Pinpoint the cell where the given text exists, returning its [X, Y] midpoint coordinate. 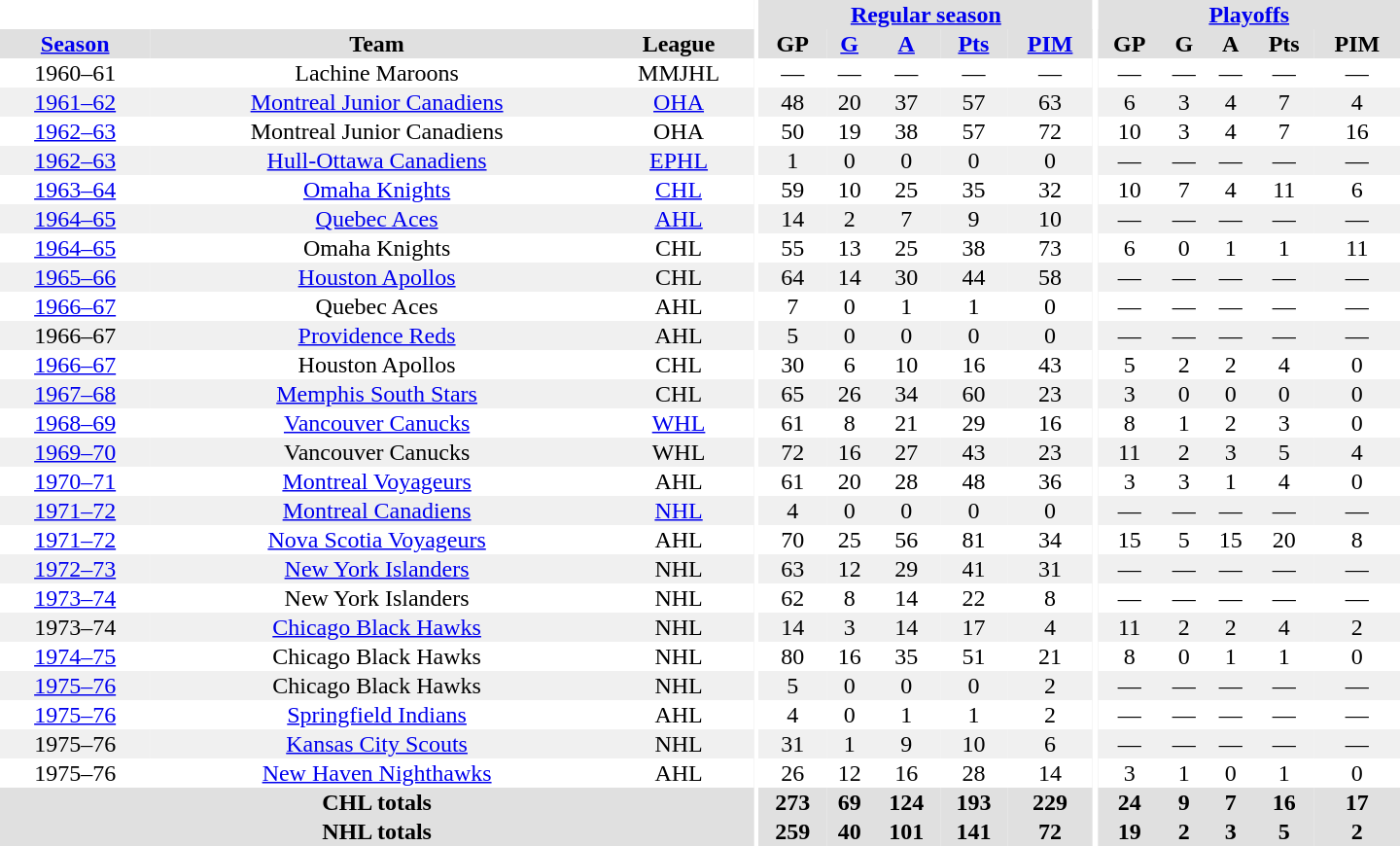
Providence Reds [377, 335]
141 [974, 831]
273 [793, 802]
1972–73 [75, 569]
CHL totals [377, 802]
32 [1050, 190]
EPHL [679, 160]
50 [793, 131]
Regular season [927, 15]
1967–68 [75, 394]
229 [1050, 802]
Team [377, 44]
51 [974, 656]
64 [793, 277]
41 [974, 569]
101 [906, 831]
69 [850, 802]
1969–70 [75, 452]
Kansas City Scouts [377, 744]
Montreal Canadiens [377, 511]
59 [793, 190]
56 [906, 540]
44 [974, 277]
80 [793, 656]
Lachine Maroons [377, 73]
Springfield Indians [377, 715]
13 [850, 248]
65 [793, 394]
Memphis South Stars [377, 394]
36 [1050, 481]
NHL totals [377, 831]
Nova Scotia Voyageurs [377, 540]
1960–61 [75, 73]
73 [1050, 248]
27 [906, 452]
League [679, 44]
37 [906, 102]
40 [850, 831]
1963–64 [75, 190]
Season [75, 44]
1974–75 [75, 656]
New Haven Nighthawks [377, 773]
Hull-Ottawa Canadiens [377, 160]
24 [1129, 802]
Montreal Voyageurs [377, 481]
60 [974, 394]
1965–66 [75, 277]
1961–62 [75, 102]
1968–69 [75, 423]
58 [1050, 277]
62 [793, 598]
Playoffs [1248, 15]
259 [793, 831]
193 [974, 802]
70 [793, 540]
81 [974, 540]
1970–71 [75, 481]
MMJHL [679, 73]
55 [793, 248]
22 [974, 598]
124 [906, 802]
